Extract the [x, y] coordinate from the center of the cell holding the provided text.  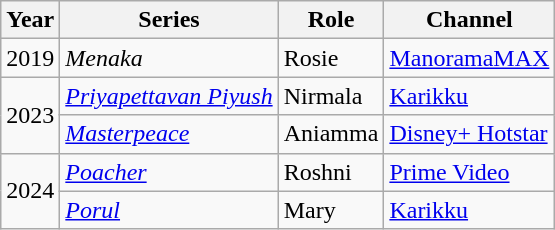
Roshni [331, 172]
Poacher [169, 172]
Mary [331, 210]
Disney+ Hotstar [470, 134]
Channel [470, 20]
Priyapettavan Piyush [169, 96]
Role [331, 20]
2023 [30, 115]
2024 [30, 191]
ManoramaMAX [470, 58]
Prime Video [470, 172]
Menaka [169, 58]
Rosie [331, 58]
Porul [169, 210]
Masterpeace [169, 134]
Nirmala [331, 96]
Aniamma [331, 134]
2019 [30, 58]
Series [169, 20]
Year [30, 20]
